Detect which cell encompasses the target text, then output its [x, y] center coordinate. 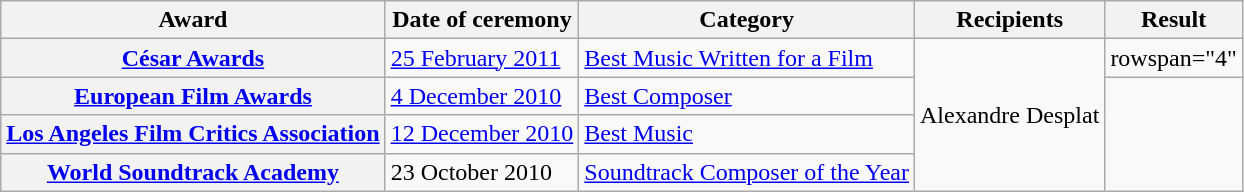
Soundtrack Composer of the Year [747, 172]
Best Composer [747, 96]
César Awards [193, 58]
25 February 2011 [482, 58]
Award [193, 20]
Recipients [1010, 20]
12 December 2010 [482, 134]
rowspan="4" [1174, 58]
23 October 2010 [482, 172]
Result [1174, 20]
European Film Awards [193, 96]
Best Music Written for a Film [747, 58]
Category [747, 20]
Alexandre Desplat [1010, 115]
4 December 2010 [482, 96]
Date of ceremony [482, 20]
World Soundtrack Academy [193, 172]
Best Music [747, 134]
Los Angeles Film Critics Association [193, 134]
